Provide the (X, Y) coordinate of the cell's center where the given text is located.  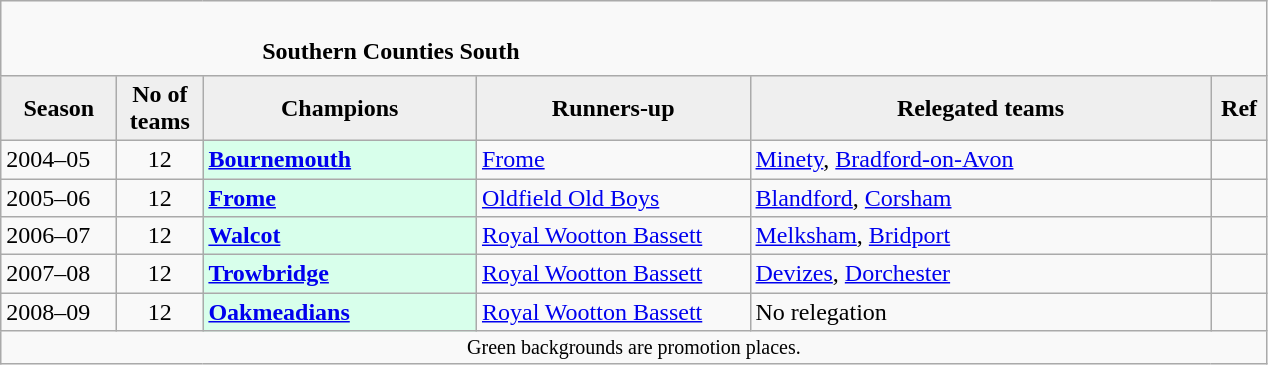
Minety, Bradford-on-Avon (980, 159)
Trowbridge (340, 274)
Oldfield Old Boys (613, 197)
Champions (340, 108)
Ref (1239, 108)
No of teams (160, 108)
2005–06 (59, 197)
Melksham, Bridport (980, 236)
Devizes, Dorchester (980, 274)
Season (59, 108)
Bournemouth (340, 159)
2007–08 (59, 274)
2006–07 (59, 236)
2004–05 (59, 159)
Blandford, Corsham (980, 197)
Runners-up (613, 108)
Oakmeadians (340, 312)
No relegation (980, 312)
Relegated teams (980, 108)
Walcot (340, 236)
Green backgrounds are promotion places. (634, 348)
2008–09 (59, 312)
